Detect which cell encompasses the target text, then output its (x, y) center coordinate. 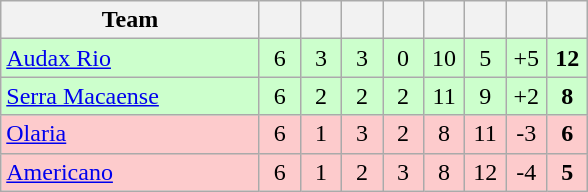
9 (486, 96)
Audax Rio (130, 58)
-4 (526, 172)
+5 (526, 58)
Team (130, 20)
10 (444, 58)
Serra Macaense (130, 96)
+2 (526, 96)
-3 (526, 134)
Americano (130, 172)
0 (402, 58)
Olaria (130, 134)
